Output the [x, y] coordinate of the center of the cell containing the given text.  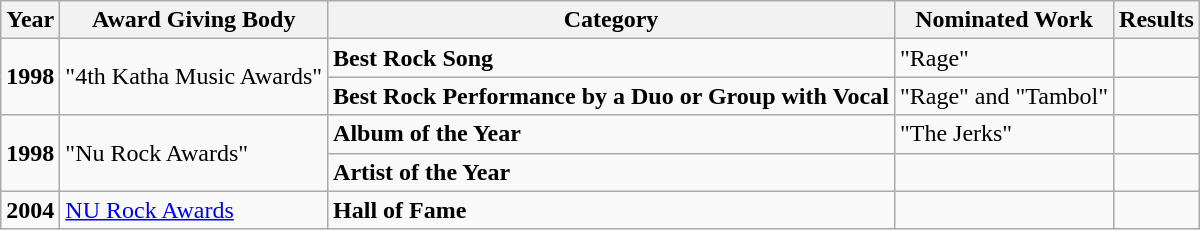
Results [1157, 20]
"Rage" and "Tambol" [1004, 96]
Hall of Fame [612, 210]
"Rage" [1004, 58]
Category [612, 20]
Best Rock Performance by a Duo or Group with Vocal [612, 96]
2004 [30, 210]
Award Giving Body [194, 20]
Best Rock Song [612, 58]
Album of the Year [612, 134]
Nominated Work [1004, 20]
Year [30, 20]
"Nu Rock Awards" [194, 153]
"The Jerks" [1004, 134]
"4th Katha Music Awards" [194, 77]
NU Rock Awards [194, 210]
Artist of the Year [612, 172]
